Pinpoint the cell where the given text exists, returning its [X, Y] midpoint coordinate. 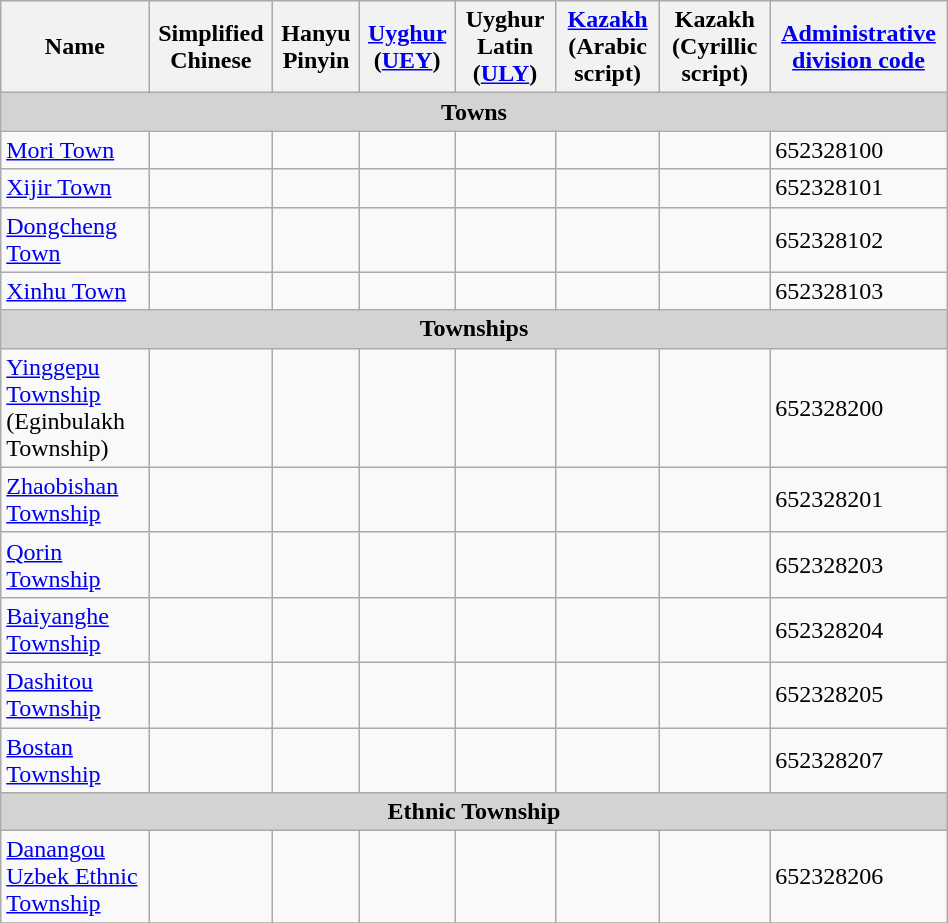
Kazakh (Arabic script) [607, 47]
Danangou Uzbek Ethnic Township [75, 877]
Yinggepu Township(Eginbulakh Township) [75, 408]
Hanyu Pinyin [316, 47]
Uyghur (UEY) [406, 47]
652328205 [859, 694]
Kazakh (Cyrillic script) [715, 47]
652328206 [859, 877]
Administrative division code [859, 47]
Zhaobishan Township [75, 500]
652328207 [859, 760]
Bostan Township [75, 760]
Xijir Town [75, 188]
652328102 [859, 240]
Towns [474, 112]
Xinhu Town [75, 291]
Baiyanghe Township [75, 630]
Name [75, 47]
Dashitou Township [75, 694]
652328200 [859, 408]
Simplified Chinese [211, 47]
652328103 [859, 291]
Ethnic Township [474, 812]
652328101 [859, 188]
652328204 [859, 630]
Mori Town [75, 150]
Qorin Township [75, 564]
652328201 [859, 500]
Dongcheng Town [75, 240]
Uyghur Latin (ULY) [506, 47]
652328100 [859, 150]
Townships [474, 329]
652328203 [859, 564]
